Output the [X, Y] coordinate of the center of the cell containing the given text.  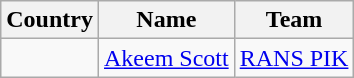
Country [50, 20]
Name [166, 20]
Team [294, 20]
Akeem Scott [166, 58]
RANS PIK [294, 58]
